Search for the cell housing the specified text and yield its (x, y) center coordinate. 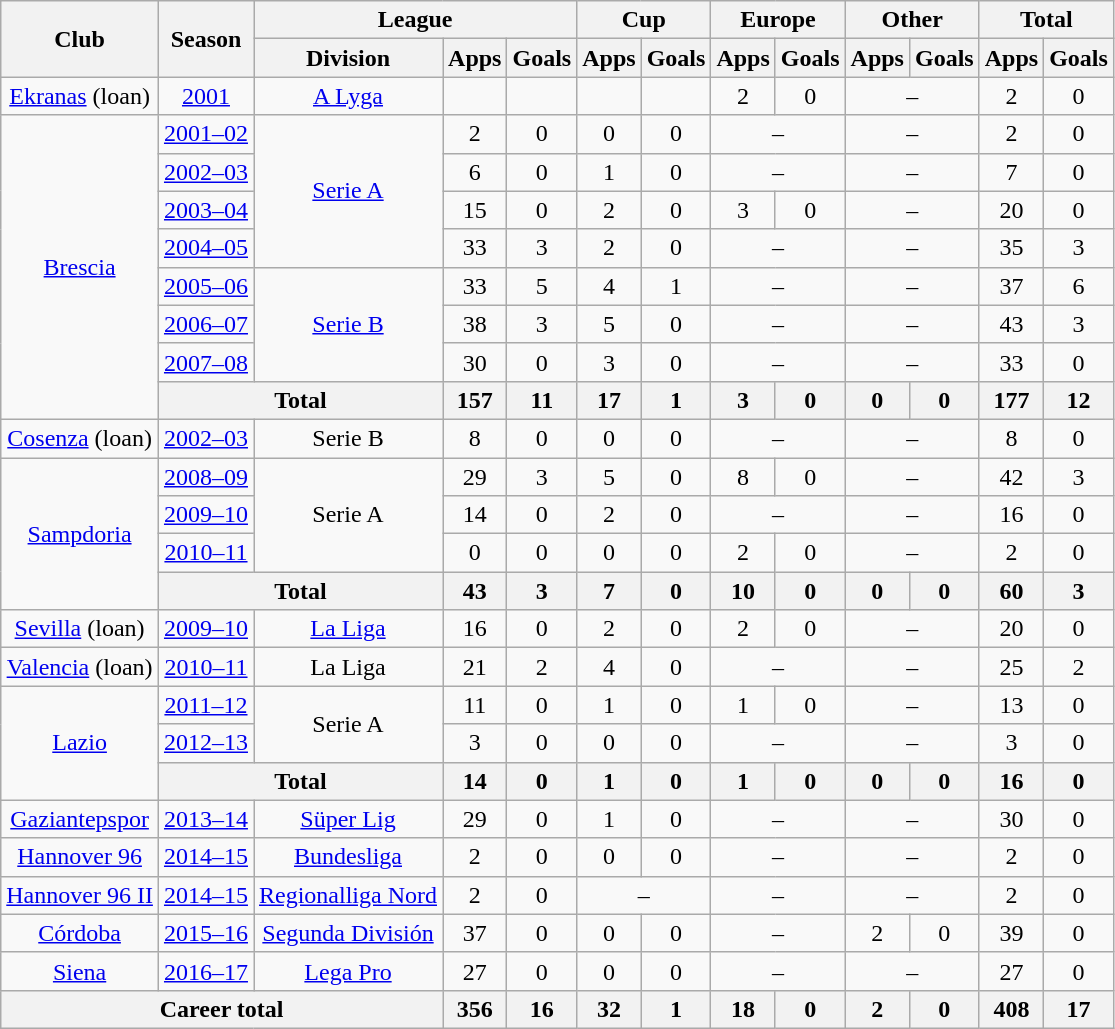
Regionalliga Nord (348, 895)
Gaziantepspor (80, 819)
177 (1011, 400)
Siena (80, 971)
2012–13 (206, 743)
10 (743, 591)
2007–08 (206, 362)
18 (743, 1009)
408 (1011, 1009)
42 (1011, 477)
2013–14 (206, 819)
Bundesliga (348, 857)
Division (348, 58)
15 (475, 210)
2001–02 (206, 134)
2005–06 (206, 286)
60 (1011, 591)
35 (1011, 248)
32 (609, 1009)
Club (80, 39)
Hannover 96 (80, 857)
157 (475, 400)
Sevilla (loan) (80, 629)
356 (475, 1009)
2001 (206, 96)
2015–16 (206, 933)
39 (1011, 933)
Career total (222, 1009)
Hannover 96 II (80, 895)
Other (912, 20)
Europe (778, 20)
Brescia (80, 267)
2004–05 (206, 248)
Cup (644, 20)
Valencia (loan) (80, 667)
13 (1011, 705)
2016–17 (206, 971)
Ekranas (loan) (80, 96)
A Lyga (348, 96)
2006–07 (206, 324)
2008–09 (206, 477)
21 (475, 667)
25 (1011, 667)
12 (1079, 400)
Córdoba (80, 933)
2003–04 (206, 210)
Lega Pro (348, 971)
Season (206, 39)
Cosenza (loan) (80, 438)
Sampdoria (80, 534)
Lazio (80, 743)
2011–12 (206, 705)
Süper Lig (348, 819)
38 (475, 324)
Segunda División (348, 933)
League (416, 20)
